Pinpoint the cell where the given text exists, returning its (X, Y) midpoint coordinate. 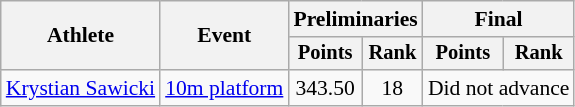
18 (392, 88)
Event (224, 36)
Final (499, 19)
Krystian Sawicki (80, 88)
Preliminaries (355, 19)
343.50 (325, 88)
10m platform (224, 88)
Athlete (80, 36)
Did not advance (499, 88)
